Identify which cell holds the provided text, then report its (x, y) central coordinate. 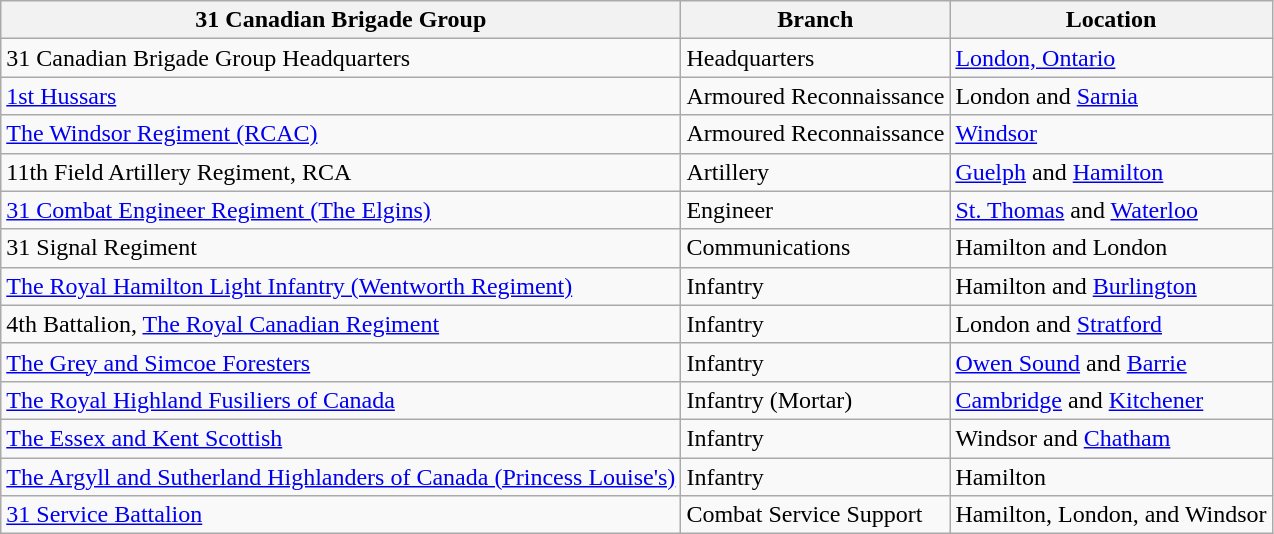
London, Ontario (1111, 58)
Engineer (816, 210)
Hamilton, London, and Windsor (1111, 515)
Hamilton (1111, 477)
Owen Sound and Barrie (1111, 362)
St. Thomas and Waterloo (1111, 210)
The Essex and Kent Scottish (341, 438)
The Argyll and Sutherland Highlanders of Canada (Princess Louise's) (341, 477)
31 Canadian Brigade Group (341, 20)
1st Hussars (341, 96)
Communications (816, 248)
Combat Service Support (816, 515)
The Royal Highland Fusiliers of Canada (341, 400)
31 Service Battalion (341, 515)
Infantry (Mortar) (816, 400)
31 Canadian Brigade Group Headquarters (341, 58)
Hamilton and Burlington (1111, 286)
11th Field Artillery Regiment, RCA (341, 172)
4th Battalion, The Royal Canadian Regiment (341, 324)
Windsor (1111, 134)
The Windsor Regiment (RCAC) (341, 134)
Windsor and Chatham (1111, 438)
31 Combat Engineer Regiment (The Elgins) (341, 210)
31 Signal Regiment (341, 248)
Location (1111, 20)
Branch (816, 20)
Headquarters (816, 58)
Hamilton and London (1111, 248)
The Grey and Simcoe Foresters (341, 362)
Cambridge and Kitchener (1111, 400)
Artillery (816, 172)
Guelph and Hamilton (1111, 172)
The Royal Hamilton Light Infantry (Wentworth Regiment) (341, 286)
London and Sarnia (1111, 96)
London and Stratford (1111, 324)
